Extract the [x, y] coordinate from the center of the cell holding the provided text.  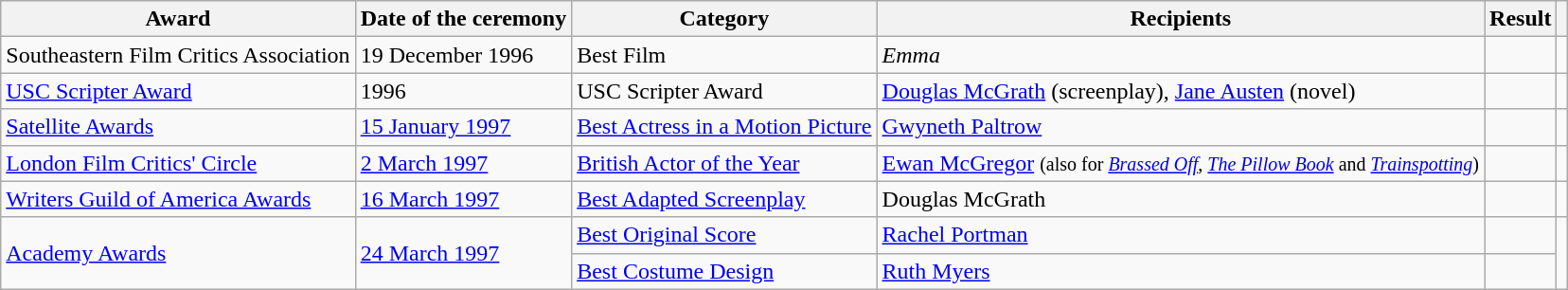
Writers Guild of America Awards [178, 199]
Result [1521, 19]
Emma [1180, 55]
16 March 1997 [464, 199]
24 March 1997 [464, 253]
Best Costume Design [724, 271]
Douglas McGrath [1180, 199]
Best Original Score [724, 235]
2 March 1997 [464, 163]
Award [178, 19]
Best Adapted Screenplay [724, 199]
Academy Awards [178, 253]
Category [724, 19]
1996 [464, 91]
Best Film [724, 55]
19 December 1996 [464, 55]
Rachel Portman [1180, 235]
Gwyneth Paltrow [1180, 127]
Recipients [1180, 19]
London Film Critics' Circle [178, 163]
Ruth Myers [1180, 271]
Date of the ceremony [464, 19]
Douglas McGrath (screenplay), Jane Austen (novel) [1180, 91]
Ewan McGregor (also for Brassed Off, The Pillow Book and Trainspotting) [1180, 163]
15 January 1997 [464, 127]
British Actor of the Year [724, 163]
Satellite Awards [178, 127]
Best Actress in a Motion Picture [724, 127]
Southeastern Film Critics Association [178, 55]
